Output the [x, y] coordinate of the center of the cell containing the given text.  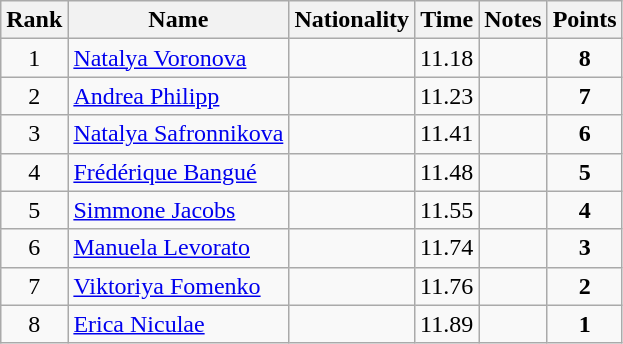
Erica Niculae [178, 324]
11.76 [447, 286]
Natalya Safronnikova [178, 134]
Frédérique Bangué [178, 172]
Time [447, 20]
Name [178, 20]
Nationality [352, 20]
11.89 [447, 324]
Rank [34, 20]
11.18 [447, 58]
11.74 [447, 248]
Manuela Levorato [178, 248]
11.48 [447, 172]
11.55 [447, 210]
Notes [513, 20]
11.41 [447, 134]
Natalya Voronova [178, 58]
Viktoriya Fomenko [178, 286]
Simmone Jacobs [178, 210]
11.23 [447, 96]
Points [584, 20]
Andrea Philipp [178, 96]
